Identify which cell holds the provided text, then report its [X, Y] central coordinate. 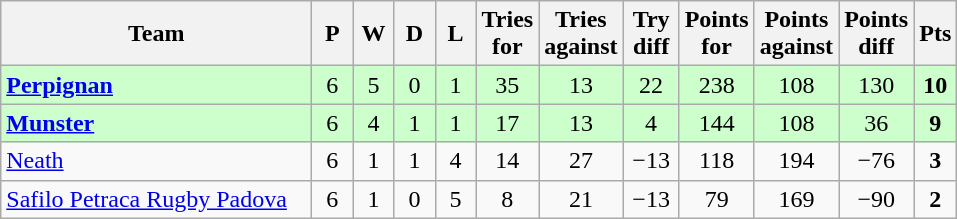
Points against [796, 34]
Perpignan [156, 85]
169 [796, 199]
−90 [876, 199]
130 [876, 85]
10 [936, 85]
Pts [936, 34]
Tries for [508, 34]
21 [581, 199]
P [332, 34]
Points diff [876, 34]
194 [796, 161]
9 [936, 123]
3 [936, 161]
144 [716, 123]
Munster [156, 123]
L [456, 34]
Try diff [651, 34]
Safilo Petraca Rugby Padova [156, 199]
118 [716, 161]
W [374, 34]
14 [508, 161]
79 [716, 199]
2 [936, 199]
35 [508, 85]
−76 [876, 161]
27 [581, 161]
Points for [716, 34]
36 [876, 123]
D [414, 34]
17 [508, 123]
238 [716, 85]
Team [156, 34]
22 [651, 85]
Neath [156, 161]
8 [508, 199]
Tries against [581, 34]
